Pinpoint the cell where the given text exists, returning its [x, y] midpoint coordinate. 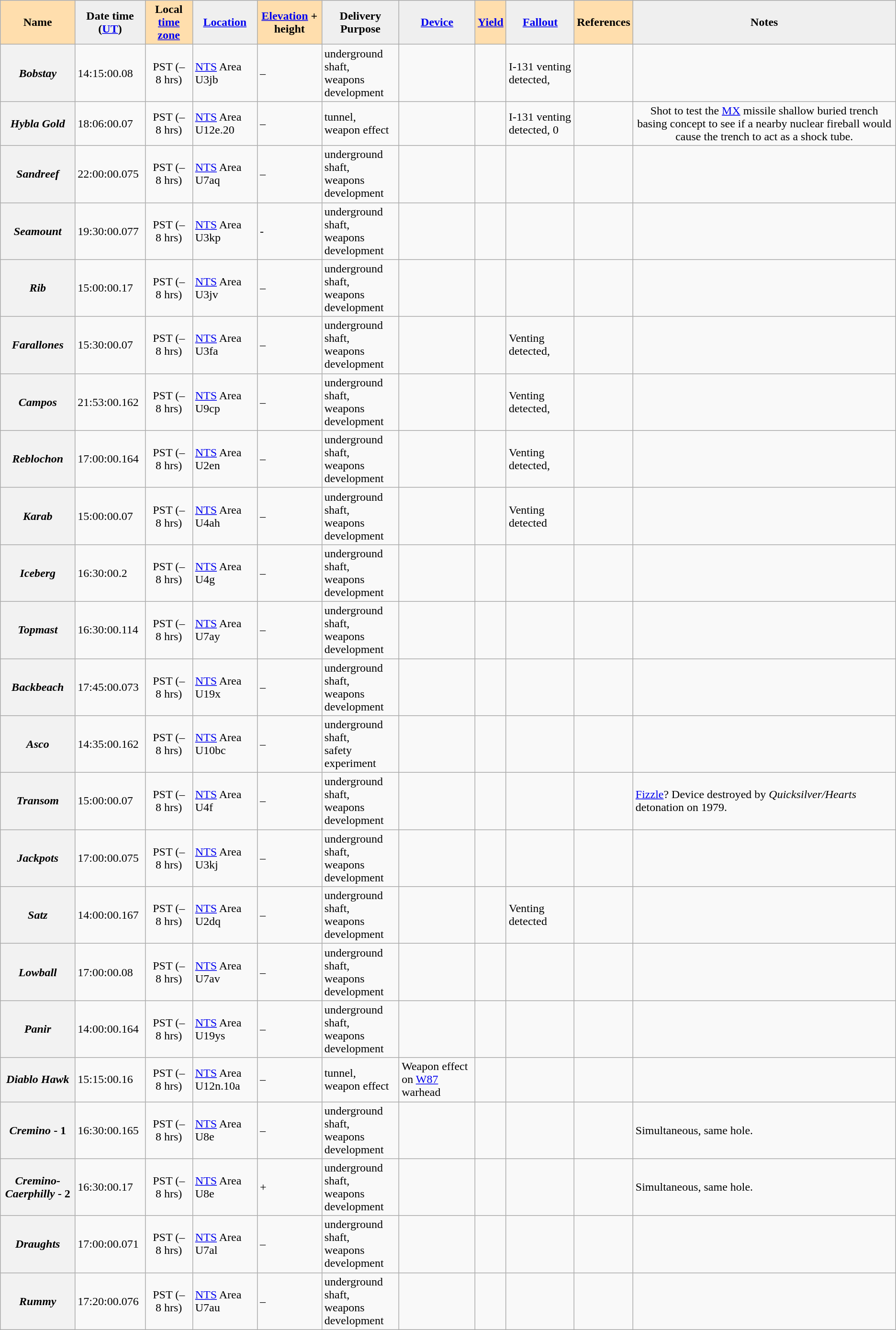
Yield [491, 23]
17:00:00.164 [110, 459]
References [604, 23]
Seamount [38, 231]
NTS Area U2dq [225, 915]
Date time (UT) [110, 23]
17:45:00.073 [110, 688]
14:00:00.164 [110, 1029]
16:30:00.17 [110, 1187]
15:30:00.07 [110, 345]
Iceberg [38, 573]
Cremino-Caerphilly - 2 [38, 1187]
NTS Area U3jb [225, 73]
Device [437, 23]
16:30:00.2 [110, 573]
Elevation + height [289, 23]
22:00:00.075 [110, 174]
Hybla Gold [38, 124]
NTS Area U10bc [225, 744]
I-131 venting detected, [540, 73]
NTS Area U4ah [225, 516]
Sandreef [38, 174]
NTS Area U7au [225, 1301]
Backbeach [38, 688]
17:00:00.08 [110, 972]
NTS Area U3kj [225, 858]
Rib [38, 288]
NTS Area U7al [225, 1244]
19:30:00.077 [110, 231]
15:00:00.17 [110, 288]
Cremino - 1 [38, 1130]
Transom [38, 801]
Fallout [540, 23]
NTS Area U2en [225, 459]
NTS Area U4f [225, 801]
17:20:00.076 [110, 1301]
underground shaft,safety experiment [360, 744]
14:35:00.162 [110, 744]
Weapon effect on W87 warhead [437, 1080]
21:53:00.162 [110, 402]
Jackpots [38, 858]
NTS Area U4g [225, 573]
Diablo Hawk [38, 1080]
- [289, 231]
Bobstay [38, 73]
NTS Area U7ay [225, 630]
16:30:00.165 [110, 1130]
Satz [38, 915]
Delivery Purpose [360, 23]
Shot to test the MX missile shallow buried trench basing concept to see if a nearby nuclear fireball would cause the trench to act as a shock tube. [764, 124]
Name [38, 23]
17:00:00.071 [110, 1244]
NTS Area U9cp [225, 402]
Karab [38, 516]
Topmast [38, 630]
Draughts [38, 1244]
Panir [38, 1029]
Location [225, 23]
18:06:00.07 [110, 124]
NTS Area U19x [225, 688]
NTS Area U7av [225, 972]
15:15:00.16 [110, 1080]
Fizzle? Device destroyed by Quicksilver/Hearts detonation on 1979. [764, 801]
Campos [38, 402]
Lowball [38, 972]
Reblochon [38, 459]
Farallones [38, 345]
Rummy [38, 1301]
NTS Area U12n.10a [225, 1080]
I-131 venting detected, 0 [540, 124]
16:30:00.114 [110, 630]
+ [289, 1187]
NTS Area U19ys [225, 1029]
NTS Area U3fa [225, 345]
NTS Area U3kp [225, 231]
14:15:00.08 [110, 73]
Notes [764, 23]
NTS Area U7aq [225, 174]
17:00:00.075 [110, 858]
NTS Area U3jv [225, 288]
NTS Area U12e.20 [225, 124]
14:00:00.167 [110, 915]
Asco [38, 744]
Local time zone [168, 23]
